Find where the given text appears and provide that cell's center as [x, y] coordinate. 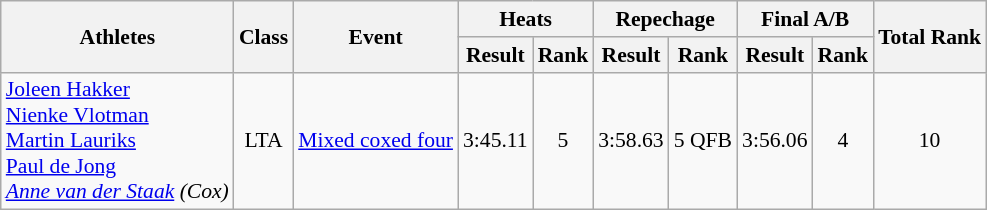
3:45.11 [496, 141]
Repechage [665, 19]
Final A/B [805, 19]
Athletes [118, 36]
LTA [264, 141]
Mixed coxed four [376, 141]
Heats [526, 19]
10 [930, 141]
Joleen HakkerNienke VlotmanMartin LauriksPaul de JongAnne van der Staak (Cox) [118, 141]
5 QFB [703, 141]
3:58.63 [630, 141]
Event [376, 36]
5 [564, 141]
3:56.06 [774, 141]
4 [844, 141]
Total Rank [930, 36]
Class [264, 36]
